Return (X, Y) of the center of cell containing provided text 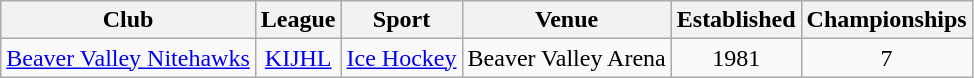
League (298, 20)
KIJHL (298, 58)
Sport (402, 20)
7 (886, 58)
Venue (566, 20)
Championships (886, 20)
Ice Hockey (402, 58)
Beaver Valley Nitehawks (128, 58)
Established (736, 20)
1981 (736, 58)
Beaver Valley Arena (566, 58)
Club (128, 20)
